Return (x, y) of the center of cell containing provided text 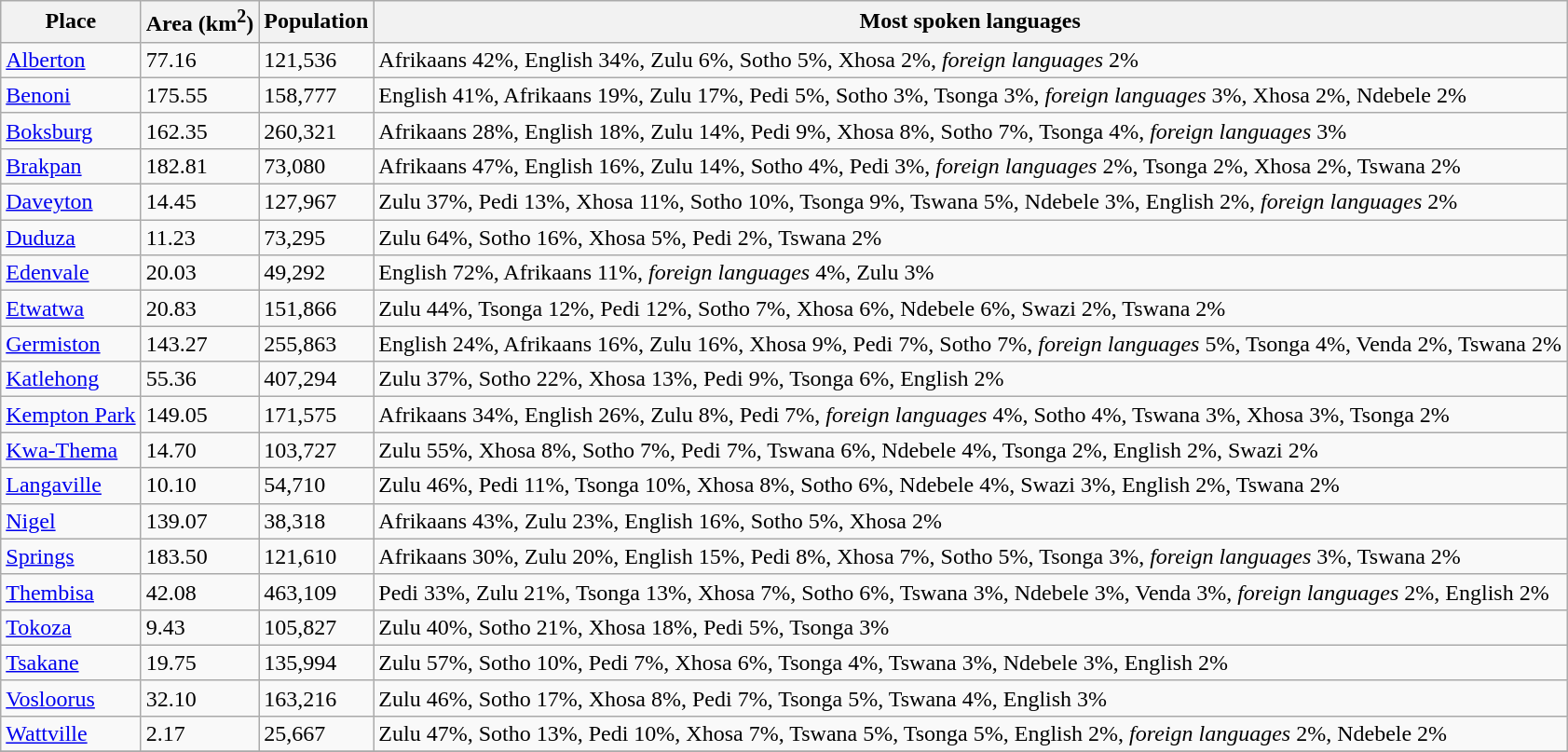
121,536 (317, 60)
Brakpan (71, 166)
463,109 (317, 592)
Zulu 46%, Sotho 17%, Xhosa 8%, Pedi 7%, Tsonga 5%, Tswana 4%, English 3% (971, 698)
260,321 (317, 130)
162.35 (199, 130)
151,866 (317, 308)
121,610 (317, 556)
Afrikaans 43%, Zulu 23%, English 16%, Sotho 5%, Xhosa 2% (971, 521)
Afrikaans 47%, English 16%, Zulu 14%, Sotho 4%, Pedi 3%, foreign languages 2%, Tsonga 2%, Xhosa 2%, Tswana 2% (971, 166)
Benoni (71, 95)
25,667 (317, 733)
Daveyton (71, 202)
9.43 (199, 627)
Zulu 57%, Sotho 10%, Pedi 7%, Xhosa 6%, Tsonga 4%, Tswana 3%, Ndebele 3%, English 2% (971, 663)
38,318 (317, 521)
105,827 (317, 627)
Population (317, 22)
Zulu 37%, Sotho 22%, Xhosa 13%, Pedi 9%, Tsonga 6%, English 2% (971, 379)
11.23 (199, 238)
Afrikaans 34%, English 26%, Zulu 8%, Pedi 7%, foreign languages 4%, Sotho 4%, Tswana 3%, Xhosa 3%, Tsonga 2% (971, 415)
English 72%, Afrikaans 11%, foreign languages 4%, Zulu 3% (971, 273)
2.17 (199, 733)
Tsakane (71, 663)
135,994 (317, 663)
Nigel (71, 521)
Zulu 37%, Pedi 13%, Xhosa 11%, Sotho 10%, Tsonga 9%, Tswana 5%, Ndebele 3%, English 2%, foreign languages 2% (971, 202)
Boksburg (71, 130)
149.05 (199, 415)
Katlehong (71, 379)
Kwa-Thema (71, 450)
Zulu 44%, Tsonga 12%, Pedi 12%, Sotho 7%, Xhosa 6%, Ndebele 6%, Swazi 2%, Tswana 2% (971, 308)
32.10 (199, 698)
183.50 (199, 556)
Springs (71, 556)
Germiston (71, 344)
20.83 (199, 308)
407,294 (317, 379)
Wattville (71, 733)
127,967 (317, 202)
163,216 (317, 698)
49,292 (317, 273)
Afrikaans 28%, English 18%, Zulu 14%, Pedi 9%, Xhosa 8%, Sotho 7%, Tsonga 4%, foreign languages 3% (971, 130)
English 24%, Afrikaans 16%, Zulu 16%, Xhosa 9%, Pedi 7%, Sotho 7%, foreign languages 5%, Tsonga 4%, Venda 2%, Tswana 2% (971, 344)
19.75 (199, 663)
143.27 (199, 344)
Thembisa (71, 592)
73,295 (317, 238)
Zulu 40%, Sotho 21%, Xhosa 18%, Pedi 5%, Tsonga 3% (971, 627)
14.70 (199, 450)
77.16 (199, 60)
Edenvale (71, 273)
Most spoken languages (971, 22)
Zulu 55%, Xhosa 8%, Sotho 7%, Pedi 7%, Tswana 6%, Ndebele 4%, Tsonga 2%, English 2%, Swazi 2% (971, 450)
255,863 (317, 344)
Duduza (71, 238)
Afrikaans 30%, Zulu 20%, English 15%, Pedi 8%, Xhosa 7%, Sotho 5%, Tsonga 3%, foreign languages 3%, Tswana 2% (971, 556)
Area (km2) (199, 22)
73,080 (317, 166)
14.45 (199, 202)
Zulu 47%, Sotho 13%, Pedi 10%, Xhosa 7%, Tswana 5%, Tsonga 5%, English 2%, foreign languages 2%, Ndebele 2% (971, 733)
Etwatwa (71, 308)
Zulu 46%, Pedi 11%, Tsonga 10%, Xhosa 8%, Sotho 6%, Ndebele 4%, Swazi 3%, English 2%, Tswana 2% (971, 485)
171,575 (317, 415)
Pedi 33%, Zulu 21%, Tsonga 13%, Xhosa 7%, Sotho 6%, Tswana 3%, Ndebele 3%, Venda 3%, foreign languages 2%, English 2% (971, 592)
55.36 (199, 379)
182.81 (199, 166)
54,710 (317, 485)
Place (71, 22)
Tokoza (71, 627)
Zulu 64%, Sotho 16%, Xhosa 5%, Pedi 2%, Tswana 2% (971, 238)
10.10 (199, 485)
158,777 (317, 95)
Langaville (71, 485)
139.07 (199, 521)
English 41%, Afrikaans 19%, Zulu 17%, Pedi 5%, Sotho 3%, Tsonga 3%, foreign languages 3%, Xhosa 2%, Ndebele 2% (971, 95)
175.55 (199, 95)
20.03 (199, 273)
Alberton (71, 60)
Vosloorus (71, 698)
103,727 (317, 450)
Afrikaans 42%, English 34%, Zulu 6%, Sotho 5%, Xhosa 2%, foreign languages 2% (971, 60)
Kempton Park (71, 415)
42.08 (199, 592)
